Find where the given text appears and provide that cell's center as [x, y] coordinate. 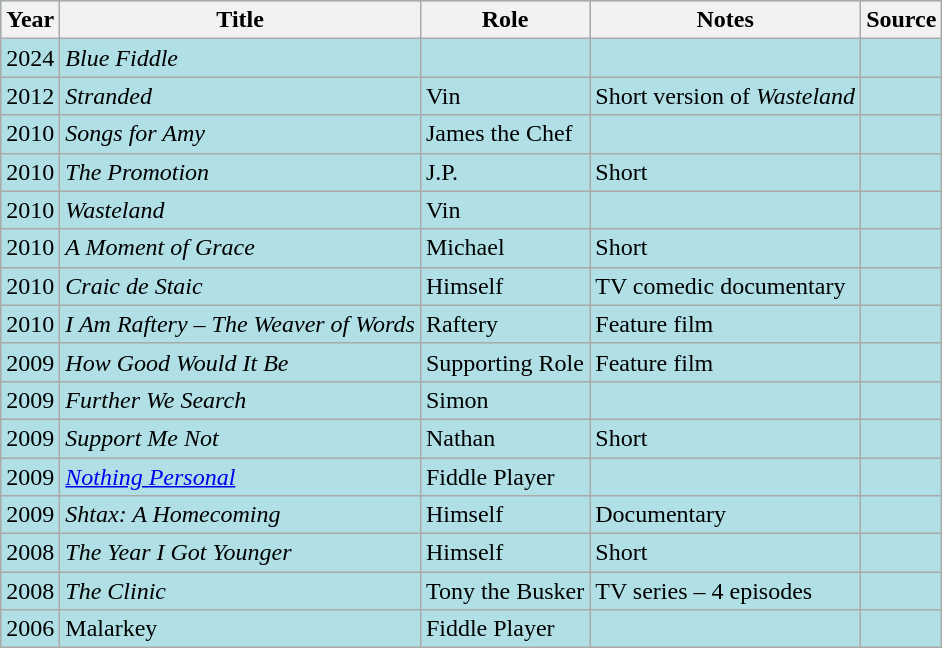
2006 [30, 629]
Documentary [726, 515]
Tony the Busker [504, 591]
Source [902, 20]
A Moment of Grace [240, 248]
Title [240, 20]
Shtax: A Homecoming [240, 515]
Songs for Amy [240, 134]
Malarkey [240, 629]
The Year I Got Younger [240, 553]
Blue Fiddle [240, 58]
Supporting Role [504, 362]
The Promotion [240, 172]
Year [30, 20]
Wasteland [240, 210]
I Am Raftery – The Weaver of Words [240, 324]
J.P. [504, 172]
Simon [504, 400]
TV comedic documentary [726, 286]
Role [504, 20]
James the Chef [504, 134]
Raftery [504, 324]
Notes [726, 20]
How Good Would It Be [240, 362]
2024 [30, 58]
Further We Search [240, 400]
Support Me Not [240, 438]
Nathan [504, 438]
2012 [30, 96]
Stranded [240, 96]
Short version of Wasteland [726, 96]
Michael [504, 248]
Nothing Personal [240, 477]
Craic de Staic [240, 286]
TV series – 4 episodes [726, 591]
The Clinic [240, 591]
